Identify which cell holds the provided text, then report its (X, Y) central coordinate. 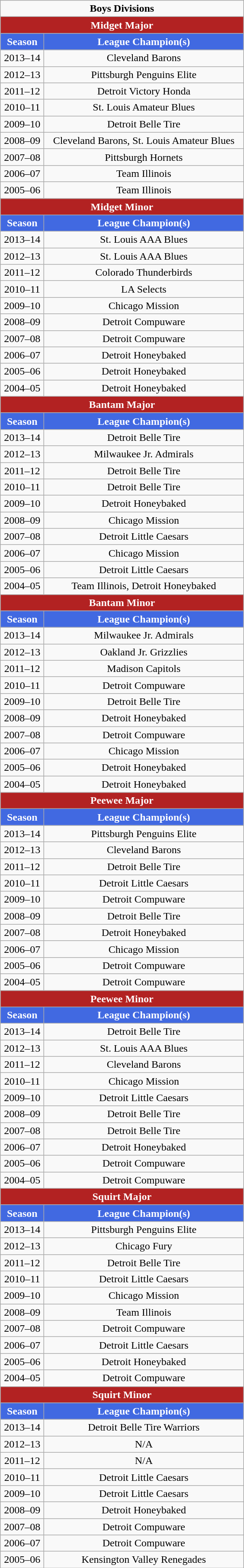
LA Selects (144, 289)
Madison Capitols (144, 668)
Peewee Major (122, 801)
Chicago Fury (144, 1246)
Boys Divisions (122, 9)
Midget Major (122, 25)
Squirt Minor (122, 1395)
Bantam Minor (122, 603)
Oakland Jr. Grizzlies (144, 652)
Colorado Thunderbirds (144, 273)
Midget Minor (122, 207)
Kensington Valley Renegades (144, 1560)
St. Louis Amateur Blues (144, 108)
Detroit Victory Honda (144, 91)
Cleveland Barons, St. Louis Amateur Blues (144, 140)
Detroit Belle Tire Warriors (144, 1428)
Pittsburgh Hornets (144, 157)
Squirt Major (122, 1196)
Team Illinois, Detroit Honeybaked (144, 586)
Peewee Minor (122, 998)
Bantam Major (122, 404)
